Locate the cell with the specified text and output its [x, y] center coordinate. 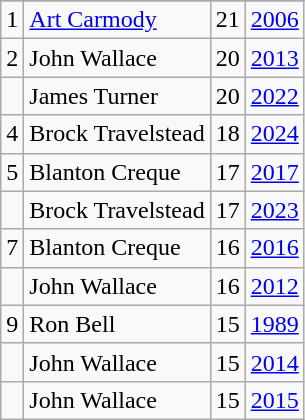
1 [12, 20]
2015 [274, 400]
2 [12, 58]
Ron Bell [117, 324]
9 [12, 324]
2017 [274, 172]
2013 [274, 58]
James Turner [117, 96]
21 [228, 20]
2024 [274, 134]
18 [228, 134]
5 [12, 172]
Art Carmody [117, 20]
7 [12, 248]
2006 [274, 20]
2023 [274, 210]
2016 [274, 248]
2022 [274, 96]
4 [12, 134]
1989 [274, 324]
2012 [274, 286]
2014 [274, 362]
